Capture the cell that displays the provided text and extract its [X, Y] central coordinate. 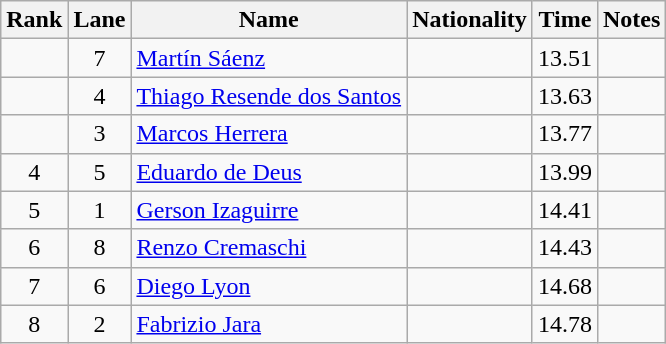
Diego Lyon [269, 286]
13.99 [564, 172]
Fabrizio Jara [269, 324]
Marcos Herrera [269, 134]
14.41 [564, 210]
Rank [34, 20]
13.63 [564, 96]
Renzo Cremaschi [269, 248]
Name [269, 20]
Martín Sáenz [269, 58]
Notes [631, 20]
Thiago Resende dos Santos [269, 96]
2 [100, 324]
14.43 [564, 248]
13.51 [564, 58]
Gerson Izaguirre [269, 210]
13.77 [564, 134]
14.78 [564, 324]
Lane [100, 20]
Time [564, 20]
Nationality [470, 20]
Eduardo de Deus [269, 172]
3 [100, 134]
1 [100, 210]
14.68 [564, 286]
